Find where the given text appears and provide that cell's center as [x, y] coordinate. 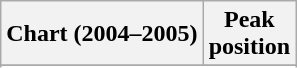
Peakposition [249, 34]
Chart (2004–2005) [102, 34]
